Identify which cell holds the provided text, then report its (x, y) central coordinate. 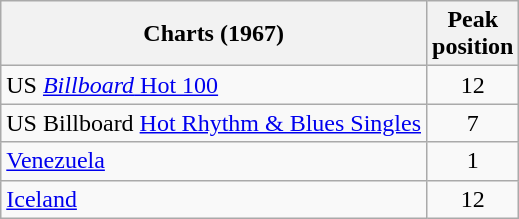
Venezuela (214, 161)
US Billboard Hot Rhythm & Blues Singles (214, 123)
7 (473, 123)
Iceland (214, 199)
US Billboard Hot 100 (214, 85)
1 (473, 161)
Peakposition (473, 34)
Charts (1967) (214, 34)
